From the cell containing the given text, extract its center point as [X, Y] coordinate. 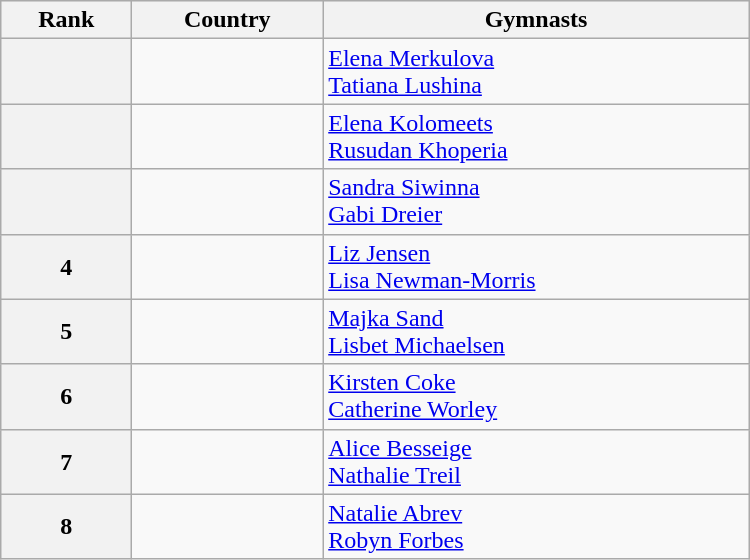
Rank [66, 20]
Country [228, 20]
Liz Jensen Lisa Newman-Morris [536, 266]
4 [66, 266]
Kirsten Coke Catherine Worley [536, 396]
Gymnasts [536, 20]
8 [66, 526]
6 [66, 396]
Natalie Abrev Robyn Forbes [536, 526]
Sandra Siwinna Gabi Dreier [536, 202]
Alice Besseige Nathalie Treil [536, 462]
Majka Sand Lisbet Michaelsen [536, 332]
Elena Kolomeets Rusudan Khoperia [536, 136]
5 [66, 332]
Elena Merkulova Tatiana Lushina [536, 72]
7 [66, 462]
